Provide the [x, y] coordinate of the cell's center where the given text is located.  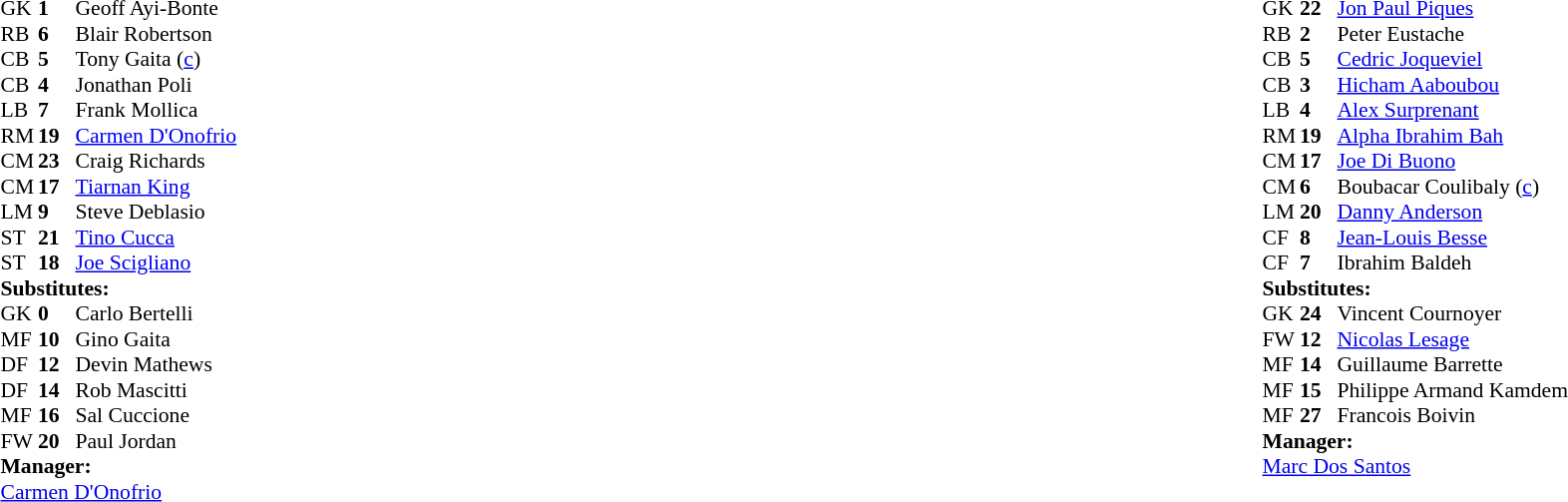
3 [1319, 85]
18 [57, 262]
Sal Cuccione [157, 416]
Joe Scigliano [157, 262]
Alex Surprenant [1452, 111]
Nicolas Lesage [1452, 339]
Tony Gaita (c) [157, 59]
0 [57, 314]
Peter Eustache [1452, 34]
Devin Mathews [157, 364]
Jonathan Poli [157, 85]
21 [57, 238]
Blair Robertson [157, 34]
Joe Di Buono [1452, 161]
24 [1319, 314]
Rob Mascitti [157, 390]
10 [57, 339]
Jean-Louis Besse [1452, 238]
Guillaume Barrette [1452, 364]
Vincent Cournoyer [1452, 314]
Francois Boivin [1452, 416]
Danny Anderson [1452, 213]
Alpha Ibrahim Bah [1452, 136]
9 [57, 213]
Hicham Aaboubou [1452, 85]
Carmen D'Onofrio [157, 136]
Carlo Bertelli [157, 314]
Philippe Armand Kamdem [1452, 390]
15 [1319, 390]
2 [1319, 34]
27 [1319, 416]
Ibrahim Baldeh [1452, 262]
Gino Gaita [157, 339]
Frank Mollica [157, 111]
Craig Richards [157, 161]
Steve Deblasio [157, 213]
Cedric Joqueviel [1452, 59]
16 [57, 416]
23 [57, 161]
Marc Dos Santos [1415, 466]
8 [1319, 238]
Boubacar Coulibaly (c) [1452, 187]
Paul Jordan [157, 441]
Tiarnan King [157, 187]
Tino Cucca [157, 238]
